Capture the cell that displays the provided text and extract its (X, Y) central coordinate. 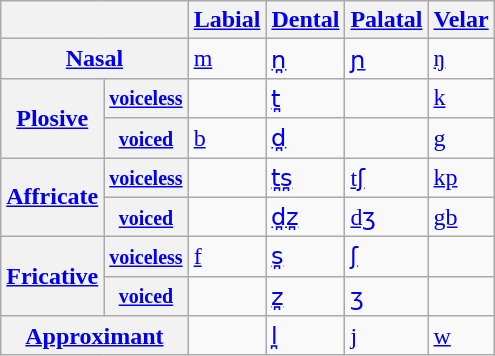
Approximant (94, 336)
Fricative (52, 276)
w (461, 336)
m (227, 59)
gb (461, 217)
l̪ (306, 336)
n̪ (306, 59)
Dental (306, 20)
g (461, 138)
Plosive (52, 118)
d̪ (306, 138)
Palatal (386, 20)
z̪ (306, 296)
dʒ (386, 217)
ʒ (386, 296)
Labial (227, 20)
ɲ (386, 59)
tʃ (386, 178)
k (461, 98)
kp (461, 178)
ŋ (461, 59)
b (227, 138)
t̪s̪ (306, 178)
s̪ (306, 257)
Affricate (52, 198)
Velar (461, 20)
ʃ (386, 257)
t̪ (306, 98)
f (227, 257)
j (386, 336)
d̪z̪ (306, 217)
Nasal (94, 59)
